Search for the cell housing the specified text and yield its [X, Y] center coordinate. 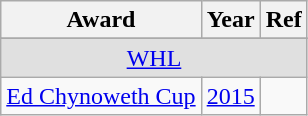
Ed Chynoweth Cup [101, 96]
Year [230, 20]
Award [101, 20]
2015 [230, 96]
WHL [154, 58]
Ref [284, 20]
